For the text-containing cell, return its midpoint in (x, y) coordinate format. 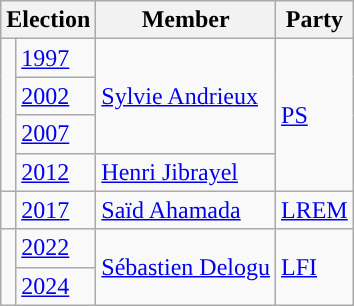
LREM (315, 210)
2022 (56, 248)
1997 (56, 58)
Election (48, 20)
2017 (56, 210)
Sylvie Andrieux (186, 96)
Henri Jibrayel (186, 172)
Sébastien Delogu (186, 267)
LFI (315, 267)
2002 (56, 96)
Party (315, 20)
2007 (56, 134)
Saïd Ahamada (186, 210)
2012 (56, 172)
Member (186, 20)
PS (315, 115)
2024 (56, 286)
